Detect which cell encompasses the target text, then output its (x, y) center coordinate. 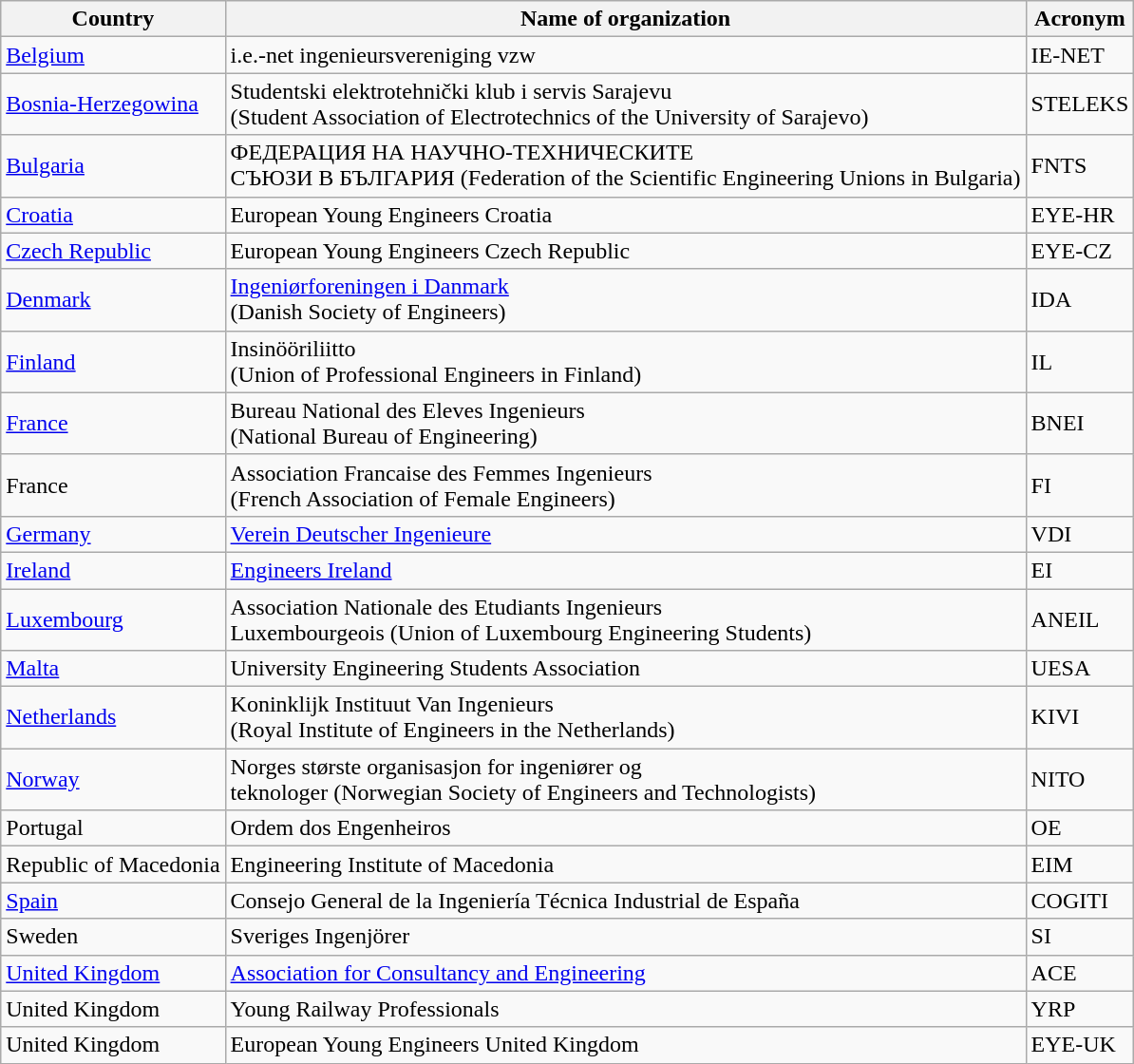
Bureau National des Eleves Ingenieurs(National Bureau of Engineering) (625, 424)
Association Nationale des Etudiants IngenieursLuxembourgeois (Union of Luxembourg Engineering Students) (625, 619)
Czech Republic (113, 251)
EYE-HR (1080, 215)
Finland (113, 361)
ФЕДЕРАЦИЯ НА НАУЧНО-ТЕХНИЧЕСКИТЕСЪЮЗИ В БЪЛГАРИЯ (Federation of the Scientific Engineering Unions in Bulgaria) (625, 165)
Association for Consultancy and Engineering (625, 973)
Acronym (1080, 19)
Association Francaise des Femmes Ingenieurs(French Association of Female Engineers) (625, 484)
Young Railway Professionals (625, 1009)
YRP (1080, 1009)
IE-NET (1080, 55)
STELEKS (1080, 104)
Croatia (113, 215)
i.e.-net ingenieursvereniging vzw (625, 55)
Engineers Ireland (625, 570)
Country (113, 19)
Verein Deutscher Ingenieure (625, 534)
NITO (1080, 779)
Belgium (113, 55)
European Young Engineers Czech Republic (625, 251)
EYE-CZ (1080, 251)
Norway (113, 779)
IL (1080, 361)
Sveriges Ingenjörer (625, 937)
KIVI (1080, 718)
Denmark (113, 300)
ACE (1080, 973)
BNEI (1080, 424)
Insinööriliitto(Union of Professional Engineers in Finland) (625, 361)
Bulgaria (113, 165)
IDA (1080, 300)
Malta (113, 669)
Koninklijk Instituut Van Ingenieurs(Royal Institute of Engineers in the Netherlands) (625, 718)
OE (1080, 828)
Sweden (113, 937)
European Young Engineers Croatia (625, 215)
Spain (113, 901)
Bosnia-Herzegowina (113, 104)
Luxembourg (113, 619)
Republic of Macedonia (113, 864)
Netherlands (113, 718)
Ordem dos Engenheiros (625, 828)
Name of organization (625, 19)
Engineering Institute of Macedonia (625, 864)
EYE-UK (1080, 1045)
SI (1080, 937)
Consejo General de la Ingeniería Técnica Industrial de España (625, 901)
University Engineering Students Association (625, 669)
European Young Engineers United Kingdom (625, 1045)
EI (1080, 570)
Portugal (113, 828)
Germany (113, 534)
VDI (1080, 534)
Norges største organisasjon for ingeniører ogteknologer (Norwegian Society of Engineers and Technologists) (625, 779)
Studentski elektrotehnički klub i servis Sarajevu(Student Association of Electrotechnics of the University of Sarajevo) (625, 104)
UESA (1080, 669)
COGITI (1080, 901)
FNTS (1080, 165)
Ingeniørforeningen i Danmark(Danish Society of Engineers) (625, 300)
Ireland (113, 570)
FI (1080, 484)
EIM (1080, 864)
ANEIL (1080, 619)
